Pinpoint the cell where the given text exists, returning its (X, Y) midpoint coordinate. 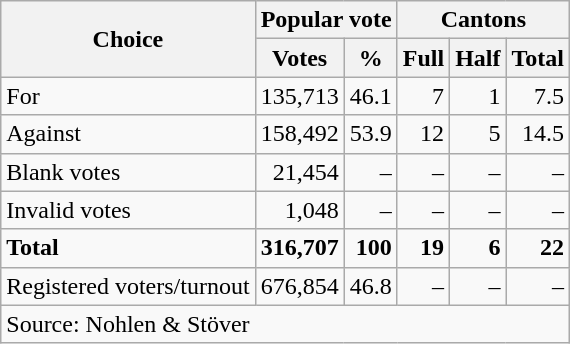
19 (423, 248)
1 (478, 96)
676,854 (300, 286)
14.5 (538, 134)
5 (478, 134)
Registered voters/turnout (128, 286)
Against (128, 134)
100 (370, 248)
Half (478, 58)
46.8 (370, 286)
Popular vote (326, 20)
For (128, 96)
Choice (128, 39)
316,707 (300, 248)
Invalid votes (128, 210)
53.9 (370, 134)
21,454 (300, 172)
12 (423, 134)
Votes (300, 58)
Full (423, 58)
Cantons (483, 20)
135,713 (300, 96)
Blank votes (128, 172)
Source: Nohlen & Stöver (286, 324)
46.1 (370, 96)
6 (478, 248)
% (370, 58)
7 (423, 96)
1,048 (300, 210)
22 (538, 248)
7.5 (538, 96)
158,492 (300, 134)
